Locate the cell with the specified text and output its [x, y] center coordinate. 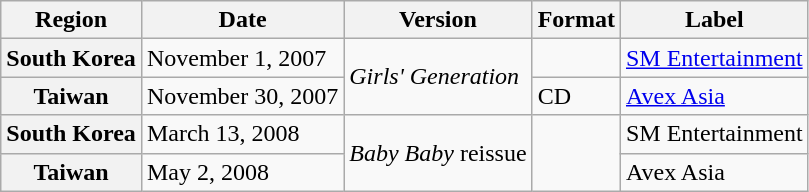
May 2, 2008 [242, 172]
March 13, 2008 [242, 134]
Format [576, 20]
Girls' Generation [438, 77]
Baby Baby reissue [438, 153]
Region [72, 20]
CD [576, 96]
November 1, 2007 [242, 58]
Version [438, 20]
November 30, 2007 [242, 96]
Label [714, 20]
Date [242, 20]
